Detect which cell encompasses the target text, then output its [X, Y] center coordinate. 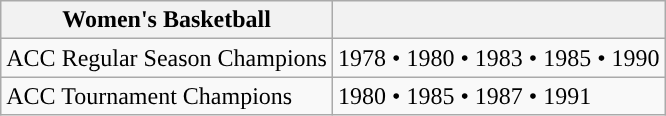
1978 • 1980 • 1983 • 1985 • 1990 [498, 58]
ACC Regular Season Champions [167, 58]
1980 • 1985 • 1987 • 1991 [498, 96]
ACC Tournament Champions [167, 96]
Women's Basketball [167, 20]
